Scan for the cell matching the given text and deliver its [X, Y] coordinate at center. 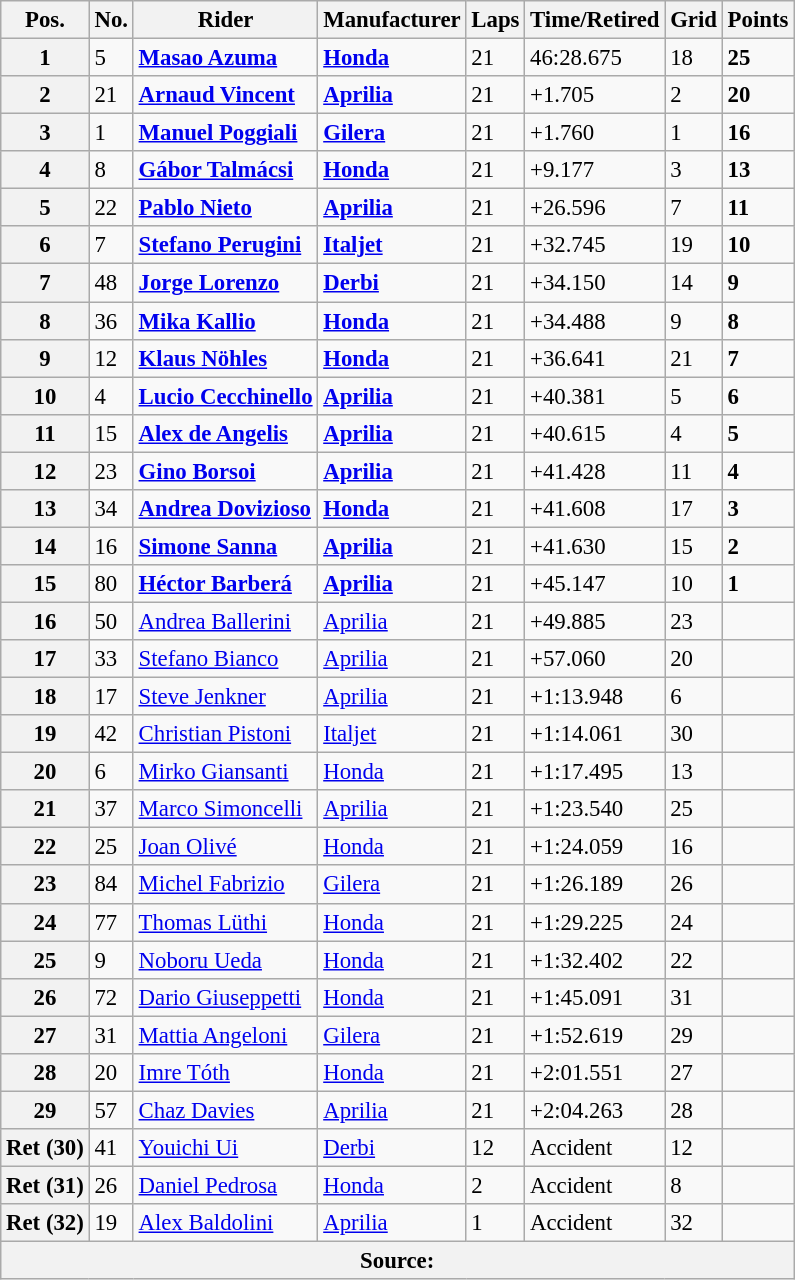
Imre Tóth [226, 1073]
+40.615 [595, 433]
+1:45.091 [595, 997]
46:28.675 [595, 58]
Ret (30) [45, 1148]
+34.488 [595, 321]
+57.060 [595, 659]
+1.760 [595, 133]
36 [111, 321]
+1:13.948 [595, 697]
+9.177 [595, 170]
50 [111, 621]
42 [111, 734]
Youichi Ui [226, 1148]
+1:26.189 [595, 885]
Stefano Bianco [226, 659]
Lucio Cecchinello [226, 396]
Gino Borsoi [226, 471]
Thomas Lüthi [226, 922]
Ret (32) [45, 1223]
Gábor Talmácsi [226, 170]
+1:29.225 [595, 922]
+36.641 [595, 358]
Pablo Nieto [226, 208]
Manufacturer [392, 20]
30 [694, 734]
+41.428 [595, 471]
34 [111, 509]
84 [111, 885]
Ret (31) [45, 1185]
Steve Jenkner [226, 697]
+45.147 [595, 584]
Points [758, 20]
Manuel Poggiali [226, 133]
+34.150 [595, 283]
Joan Olivé [226, 847]
33 [111, 659]
+2:01.551 [595, 1073]
Andrea Dovizioso [226, 509]
80 [111, 584]
No. [111, 20]
Mika Kallio [226, 321]
Stefano Perugini [226, 245]
Chaz Davies [226, 1110]
+1:32.402 [595, 960]
32 [694, 1223]
+1:23.540 [595, 809]
+1:24.059 [595, 847]
48 [111, 283]
Christian Pistoni [226, 734]
77 [111, 922]
Source: [398, 1261]
Rider [226, 20]
+1:14.061 [595, 734]
Time/Retired [595, 20]
Mattia Angeloni [226, 1035]
Mirko Giansanti [226, 772]
57 [111, 1110]
37 [111, 809]
Alex Baldolini [226, 1223]
+40.381 [595, 396]
Héctor Barberá [226, 584]
Masao Azuma [226, 58]
Andrea Ballerini [226, 621]
+26.596 [595, 208]
72 [111, 997]
Laps [496, 20]
Daniel Pedrosa [226, 1185]
+32.745 [595, 245]
Dario Giuseppetti [226, 997]
Pos. [45, 20]
Jorge Lorenzo [226, 283]
+1.705 [595, 95]
Simone Sanna [226, 546]
Alex de Angelis [226, 433]
Grid [694, 20]
+41.608 [595, 509]
Klaus Nöhles [226, 358]
Arnaud Vincent [226, 95]
+1:17.495 [595, 772]
Michel Fabrizio [226, 885]
41 [111, 1148]
Marco Simoncelli [226, 809]
+49.885 [595, 621]
+41.630 [595, 546]
Noboru Ueda [226, 960]
+1:52.619 [595, 1035]
+2:04.263 [595, 1110]
